For the text-containing cell, return its midpoint in [x, y] coordinate format. 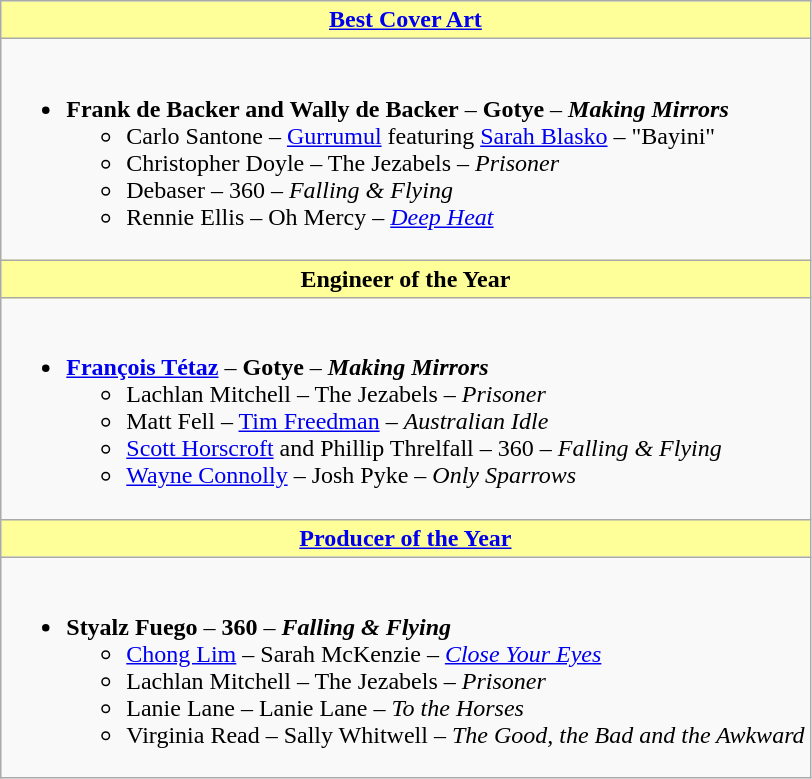
Best Cover Art [406, 20]
Producer of the Year [406, 538]
Engineer of the Year [406, 279]
